Provide the (x, y) coordinate of the cell's center where the given text is located.  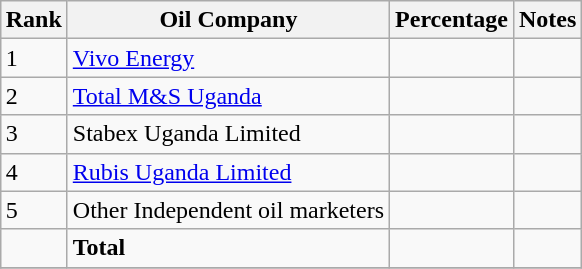
Percentage (452, 20)
Rubis Uganda Limited (228, 172)
Oil Company (228, 20)
2 (34, 96)
4 (34, 172)
Notes (547, 20)
Other Independent oil marketers (228, 210)
Vivo Energy (228, 58)
Rank (34, 20)
1 (34, 58)
Stabex Uganda Limited (228, 134)
Total M&S Uganda (228, 96)
3 (34, 134)
Total (228, 248)
5 (34, 210)
